Detect which cell encompasses the target text, then output its (X, Y) center coordinate. 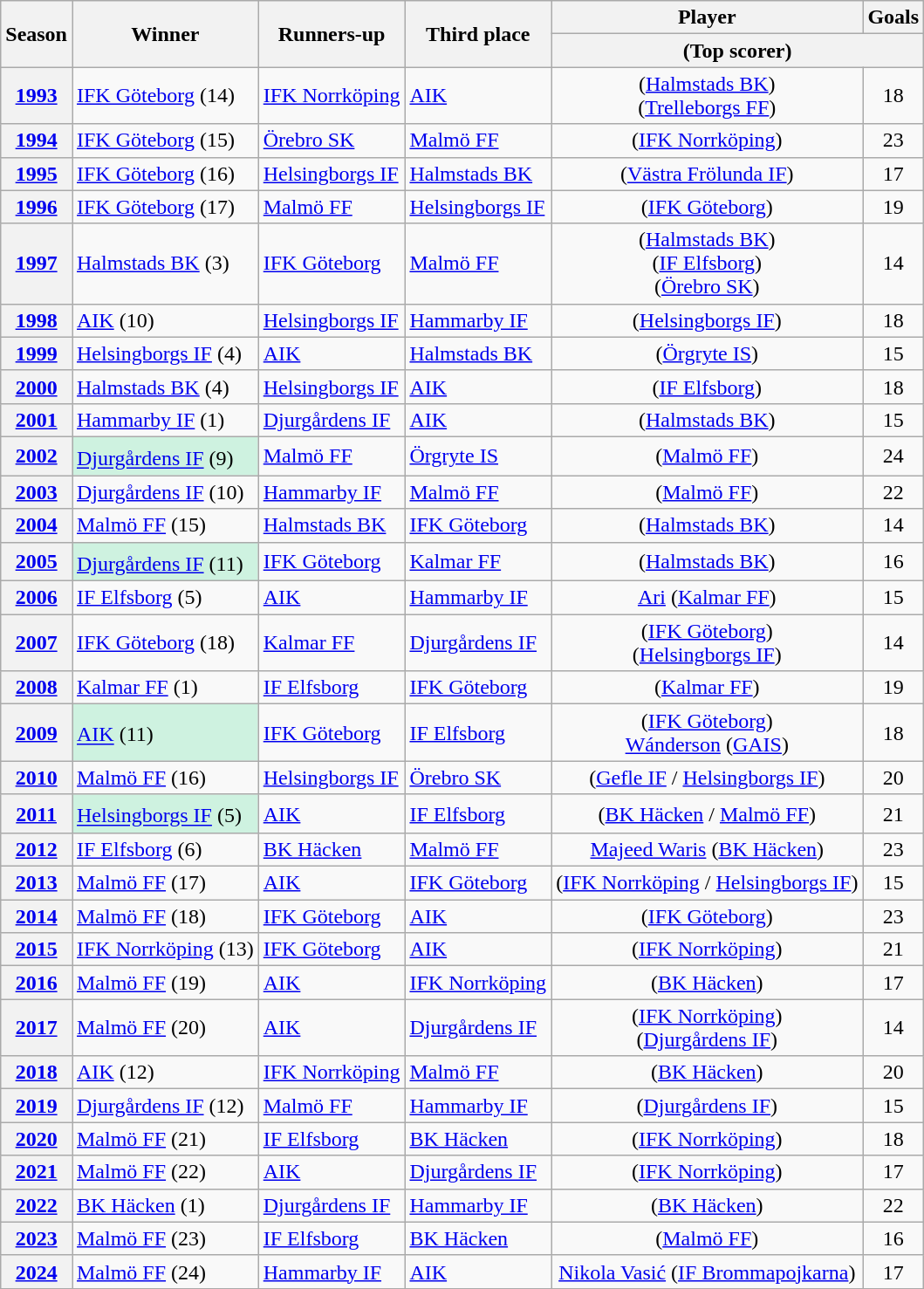
2004 (37, 525)
2016 (37, 983)
2011 (37, 813)
Djurgårdens IF (11) (165, 562)
2021 (37, 1172)
(IFK Norrköping) (Djurgårdens IF) (707, 1028)
(BK Häcken / Malmö FF) (707, 813)
2019 (37, 1106)
(IF Elfsborg) (707, 387)
Runners-up (332, 34)
(Halmstads BK) (IF Elfsborg) (Örebro SK) (707, 264)
Majeed Waris (BK Häcken) (707, 850)
Malmö FF (21) (165, 1139)
2002 (37, 456)
(Kalmar FF) (707, 688)
Malmö FF (17) (165, 883)
IF Elfsborg (6) (165, 850)
1995 (37, 174)
Malmö FF (22) (165, 1172)
2013 (37, 883)
2007 (37, 642)
Hammarby IF (1) (165, 420)
Nikola Vasić (IF Brommapojkarna) (707, 1272)
1999 (37, 353)
Malmö FF (23) (165, 1238)
Malmö FF (20) (165, 1028)
Malmö FF (15) (165, 525)
Goals (893, 17)
2015 (37, 950)
(Västra Frölunda IF) (707, 174)
2024 (37, 1272)
Malmö FF (16) (165, 778)
Ari (Kalmar FF) (707, 598)
Halmstads BK (4) (165, 387)
(Örgryte IS) (707, 353)
(Halmstads BK) (Trelleborgs FF) (707, 96)
2020 (37, 1139)
2000 (37, 387)
2003 (37, 492)
Season (37, 34)
(IFK Göteborg)Wánderson (GAIS) (707, 733)
Helsingborgs IF (4) (165, 353)
2006 (37, 598)
AIK (12) (165, 1073)
IFK Göteborg (18) (165, 642)
2008 (37, 688)
2018 (37, 1073)
Malmö FF (24) (165, 1272)
(Top scorer) (738, 51)
Third place (478, 34)
(Djurgårdens IF) (707, 1106)
IFK Norrköping (13) (165, 950)
(IFK Norrköping / Helsingborgs IF) (707, 883)
2012 (37, 850)
2001 (37, 420)
1998 (37, 320)
IF Elfsborg (5) (165, 598)
Kalmar FF (1) (165, 688)
24 (893, 456)
IFK Göteborg (16) (165, 174)
(IFK Göteborg) (Helsingborgs IF) (707, 642)
Helsingborgs IF (5) (165, 813)
Malmö FF (18) (165, 916)
BK Häcken (1) (165, 1205)
IFK Göteborg (15) (165, 141)
1993 (37, 96)
Djurgårdens IF (9) (165, 456)
2010 (37, 778)
Djurgårdens IF (12) (165, 1106)
Player (707, 17)
(Gefle IF / Helsingborgs IF) (707, 778)
1997 (37, 264)
2022 (37, 1205)
2023 (37, 1238)
2017 (37, 1028)
2014 (37, 916)
Örgryte IS (478, 456)
IFK Göteborg (17) (165, 207)
IFK Göteborg (14) (165, 96)
Malmö FF (19) (165, 983)
Halmstads BK (3) (165, 264)
2005 (37, 562)
1996 (37, 207)
2009 (37, 733)
Djurgårdens IF (10) (165, 492)
1994 (37, 141)
(Helsingborgs IF) (707, 320)
AIK (10) (165, 320)
AIK (11) (165, 733)
Winner (165, 34)
